Output the [x, y] coordinate of the center of the cell containing the given text.  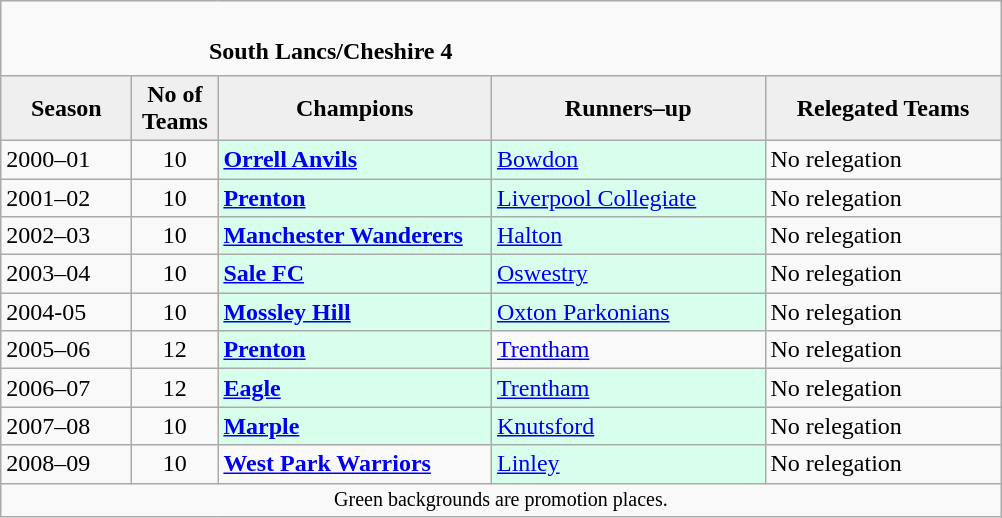
Halton [628, 236]
Marple [355, 426]
2007–08 [66, 426]
Green backgrounds are promotion places. [501, 500]
Relegated Teams [883, 108]
Bowdon [628, 159]
Orrell Anvils [355, 159]
Season [66, 108]
2004-05 [66, 312]
2008–09 [66, 464]
Linley [628, 464]
Sale FC [355, 274]
Eagle [355, 388]
2005–06 [66, 350]
Manchester Wanderers [355, 236]
Mossley Hill [355, 312]
2006–07 [66, 388]
2000–01 [66, 159]
Oswestry [628, 274]
Knutsford [628, 426]
2001–02 [66, 197]
No of Teams [175, 108]
Oxton Parkonians [628, 312]
Champions [355, 108]
2002–03 [66, 236]
Runners–up [628, 108]
West Park Warriors [355, 464]
2003–04 [66, 274]
Liverpool Collegiate [628, 197]
